Pinpoint the cell where the given text exists, returning its (x, y) midpoint coordinate. 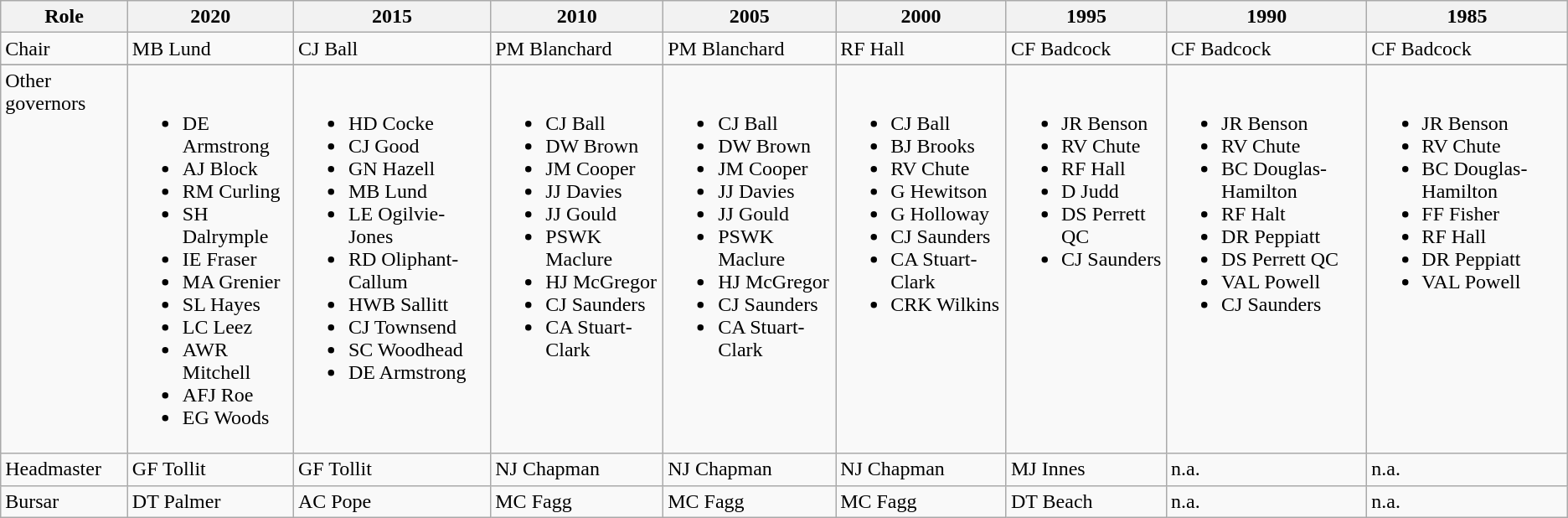
2000 (921, 17)
DT Palmer (210, 501)
CJ Ball (392, 49)
JR BensonRV ChuteBC Douglas-HamiltonFF FisherRF HallDR PeppiattVAL Powell (1467, 259)
DE ArmstrongAJ BlockRM CurlingSH DalrympleIE FraserMA GrenierSL HayesLC LeezAWR MitchellAFJ RoeEG Woods (210, 259)
2015 (392, 17)
Role (64, 17)
1985 (1467, 17)
Headmaster (64, 469)
AC Pope (392, 501)
HD CockeCJ GoodGN HazellMB LundLE Ogilvie-JonesRD Oliphant-CallumHWB SallittCJ TownsendSC WoodheadDE Armstrong (392, 259)
2010 (577, 17)
JR BensonRV ChuteBC Douglas-HamiltonRF HaltDR PeppiattDS Perrett QCVAL PowellCJ Saunders (1266, 259)
CJ BallBJ BrooksRV ChuteG HewitsonG HollowayCJ SaundersCA Stuart-ClarkCRK Wilkins (921, 259)
MJ Innes (1086, 469)
DT Beach (1086, 501)
Bursar (64, 501)
JR BensonRV ChuteRF HallD JuddDS Perrett QCCJ Saunders (1086, 259)
Other governors (64, 259)
2020 (210, 17)
Chair (64, 49)
1995 (1086, 17)
1990 (1266, 17)
2005 (750, 17)
RF Hall (921, 49)
MB Lund (210, 49)
